Extract the (X, Y) coordinate from the center of the cell holding the provided text.  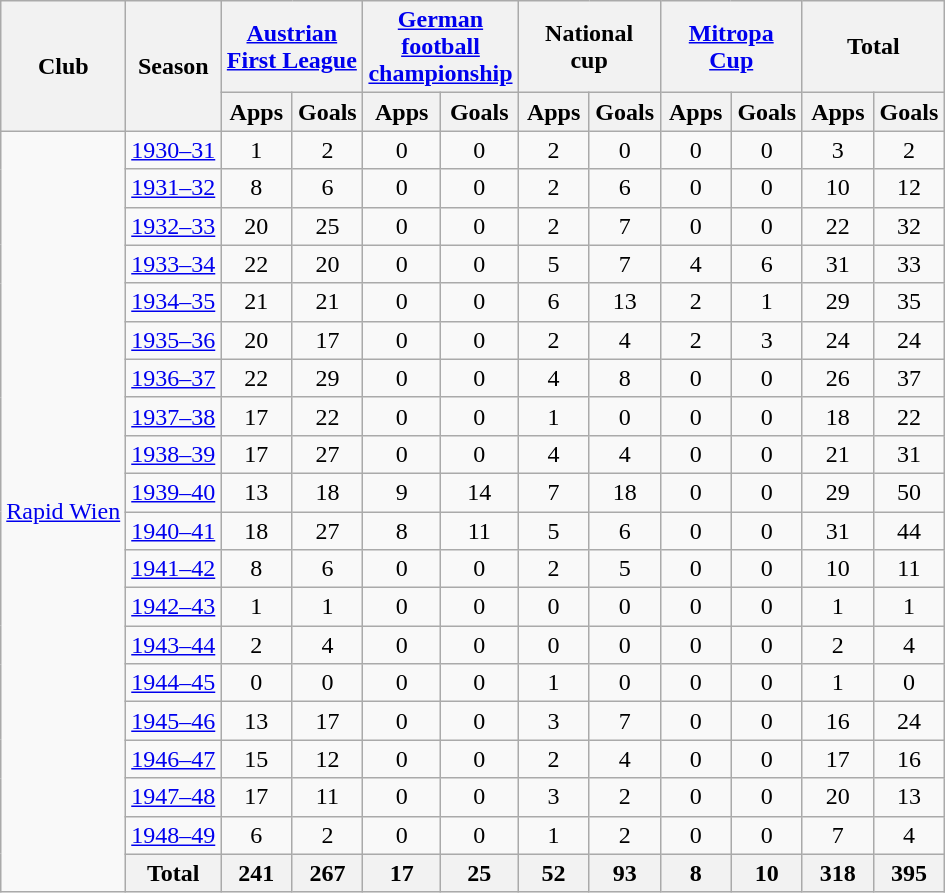
Season (174, 66)
37 (908, 378)
Mitropa Cup (731, 47)
1935–36 (174, 340)
Rapid Wien (64, 512)
93 (624, 873)
1946–47 (174, 759)
German football championship (440, 47)
318 (838, 873)
1940–41 (174, 531)
1934–35 (174, 302)
1941–42 (174, 569)
1933–34 (174, 264)
1939–40 (174, 492)
1944–45 (174, 683)
26 (838, 378)
15 (256, 759)
1930–31 (174, 150)
395 (908, 873)
1947–48 (174, 797)
1938–39 (174, 454)
14 (479, 492)
241 (256, 873)
1948–49 (174, 835)
1931–32 (174, 188)
National cup (589, 47)
1932–33 (174, 226)
1943–44 (174, 645)
1945–46 (174, 721)
44 (908, 531)
50 (908, 492)
9 (402, 492)
52 (554, 873)
1937–38 (174, 416)
1936–37 (174, 378)
Austrian First League (292, 47)
Club (64, 66)
32 (908, 226)
267 (328, 873)
33 (908, 264)
35 (908, 302)
1942–43 (174, 607)
